Detect which cell encompasses the target text, then output its (X, Y) center coordinate. 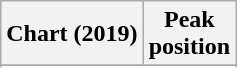
Chart (2019) (72, 34)
Peakposition (189, 34)
